Extract the (x, y) coordinate from the center of the cell holding the provided text.  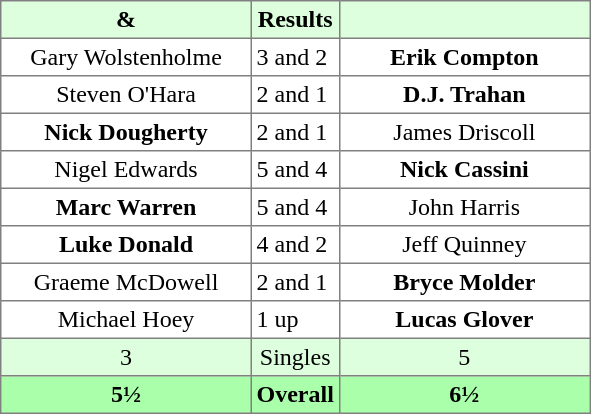
Bryce Molder (464, 282)
3 and 2 (295, 57)
Michael Hoey (126, 320)
3 (126, 357)
Jeff Quinney (464, 245)
& (126, 20)
Luke Donald (126, 245)
4 and 2 (295, 245)
Erik Compton (464, 57)
1 up (295, 320)
5½ (126, 395)
Nick Dougherty (126, 132)
John Harris (464, 207)
D.J. Trahan (464, 95)
Overall (295, 395)
6½ (464, 395)
Marc Warren (126, 207)
Nigel Edwards (126, 170)
Steven O'Hara (126, 95)
James Driscoll (464, 132)
Graeme McDowell (126, 282)
Gary Wolstenholme (126, 57)
Singles (295, 357)
5 (464, 357)
Lucas Glover (464, 320)
Nick Cassini (464, 170)
Results (295, 20)
